Detect which cell encompasses the target text, then output its (X, Y) center coordinate. 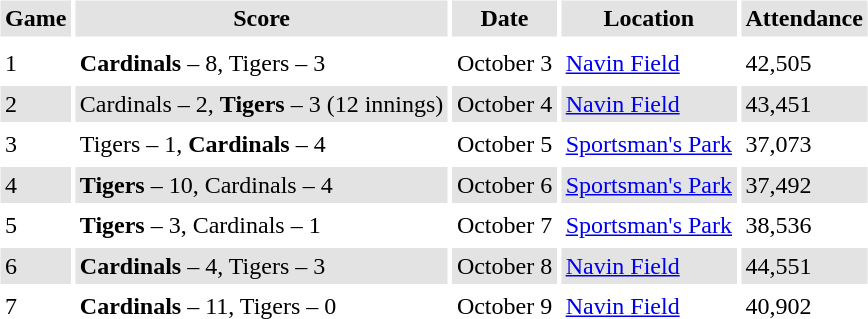
Attendance (804, 18)
Game (35, 18)
Cardinals – 8, Tigers – 3 (262, 64)
5 (35, 226)
Location (648, 18)
Tigers – 10, Cardinals – 4 (262, 185)
6 (35, 266)
37,073 (804, 144)
Tigers – 1, Cardinals – 4 (262, 144)
October 3 (504, 64)
37,492 (804, 185)
October 5 (504, 144)
44,551 (804, 266)
42,505 (804, 64)
1 (35, 64)
October 8 (504, 266)
October 7 (504, 226)
Score (262, 18)
2 (35, 104)
38,536 (804, 226)
43,451 (804, 104)
Cardinals – 2, Tigers – 3 (12 innings) (262, 104)
October 6 (504, 185)
Cardinals – 4, Tigers – 3 (262, 266)
Date (504, 18)
4 (35, 185)
Tigers – 3, Cardinals – 1 (262, 226)
October 4 (504, 104)
3 (35, 144)
